Locate the cell with the specified text and output its [x, y] center coordinate. 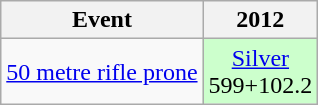
Event [102, 20]
50 metre rifle prone [102, 72]
2012 [260, 20]
Silver599+102.2 [260, 72]
